Capture the cell that displays the provided text and extract its [x, y] central coordinate. 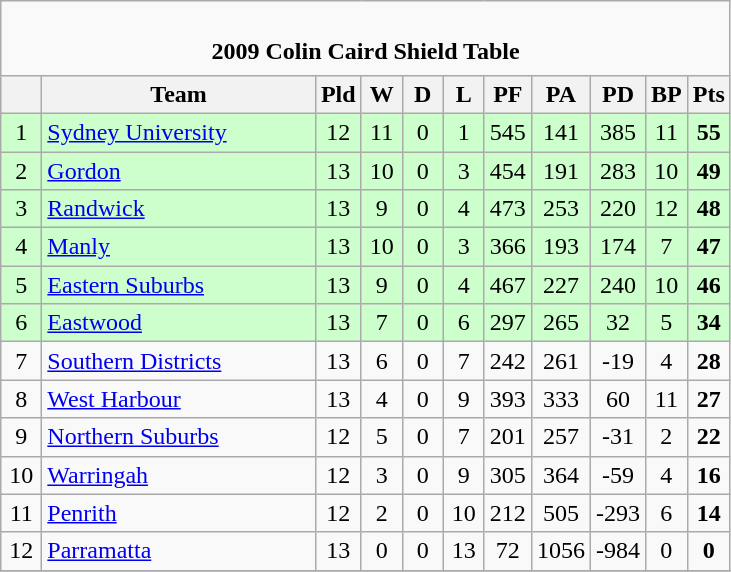
PD [618, 94]
46 [708, 285]
191 [560, 171]
49 [708, 171]
Team [179, 94]
545 [508, 132]
PF [508, 94]
Parramatta [179, 551]
253 [560, 209]
Penrith [179, 513]
Manly [179, 247]
Pts [708, 94]
32 [618, 323]
Gordon [179, 171]
Warringah [179, 475]
48 [708, 209]
297 [508, 323]
22 [708, 437]
-19 [618, 361]
454 [508, 171]
283 [618, 171]
242 [508, 361]
227 [560, 285]
14 [708, 513]
47 [708, 247]
-59 [618, 475]
141 [560, 132]
-984 [618, 551]
473 [508, 209]
34 [708, 323]
385 [618, 132]
333 [560, 399]
Northern Suburbs [179, 437]
212 [508, 513]
-31 [618, 437]
West Harbour [179, 399]
W [382, 94]
393 [508, 399]
265 [560, 323]
240 [618, 285]
305 [508, 475]
27 [708, 399]
193 [560, 247]
364 [560, 475]
55 [708, 132]
Randwick [179, 209]
72 [508, 551]
174 [618, 247]
D [422, 94]
261 [560, 361]
60 [618, 399]
PA [560, 94]
201 [508, 437]
L [464, 94]
366 [508, 247]
28 [708, 361]
Sydney University [179, 132]
Pld [338, 94]
-293 [618, 513]
8 [22, 399]
1056 [560, 551]
BP [666, 94]
16 [708, 475]
Eastern Suburbs [179, 285]
257 [560, 437]
505 [560, 513]
Eastwood [179, 323]
220 [618, 209]
Southern Districts [179, 361]
467 [508, 285]
